Extract the (x, y) coordinate from the center of the cell holding the provided text.  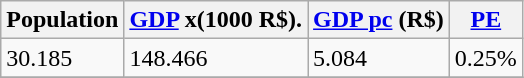
GDP pc (R$) (379, 20)
GDP x(1000 R$). (216, 20)
PE (486, 20)
0.25% (486, 58)
30.185 (62, 58)
Population (62, 20)
5.084 (379, 58)
148.466 (216, 58)
